Locate the cell with the specified text and output its (X, Y) center coordinate. 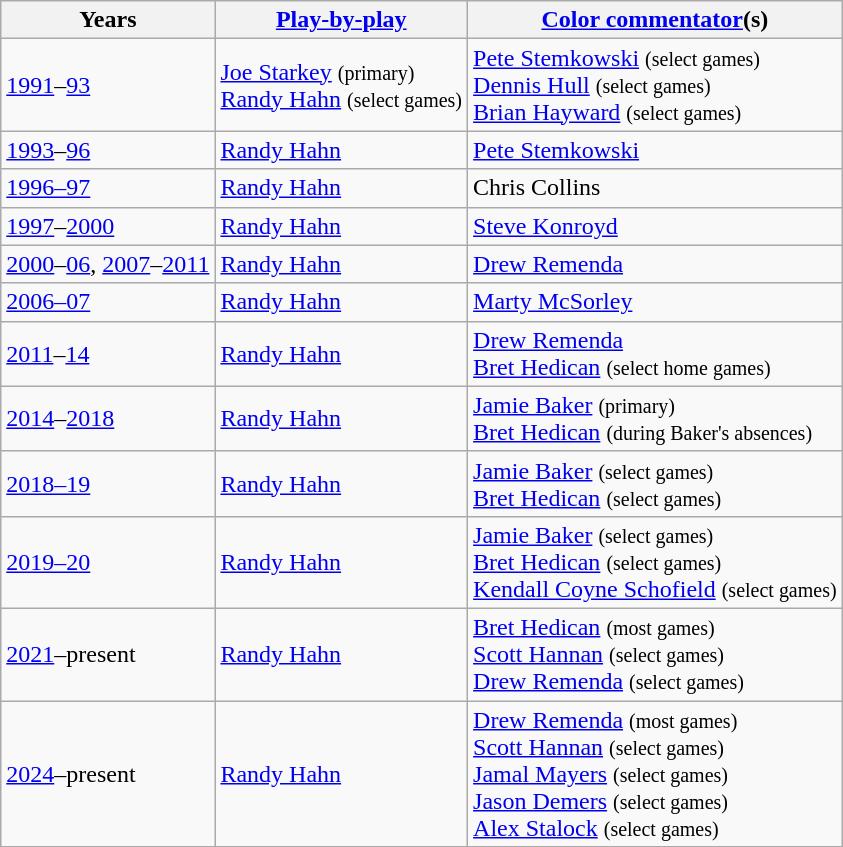
Pete Stemkowski (656, 150)
2006–07 (108, 302)
Jamie Baker (primary)Bret Hedican (during Baker's absences) (656, 418)
2021–present (108, 654)
2018–19 (108, 484)
Color commentator(s) (656, 20)
2024–present (108, 773)
2014–2018 (108, 418)
1997–2000 (108, 226)
Drew RemendaBret Hedican (select home games) (656, 354)
Chris Collins (656, 188)
Marty McSorley (656, 302)
2000–06, 2007–2011 (108, 264)
Drew Remenda (most games)Scott Hannan (select games)Jamal Mayers (select games)Jason Demers (select games)Alex Stalock (select games) (656, 773)
Pete Stemkowski (select games)Dennis Hull (select games)Brian Hayward (select games) (656, 85)
2019–20 (108, 562)
Drew Remenda (656, 264)
Jamie Baker (select games)Bret Hedican (select games)Kendall Coyne Schofield (select games) (656, 562)
Steve Konroyd (656, 226)
Bret Hedican (most games)Scott Hannan (select games)Drew Remenda (select games) (656, 654)
2011–14 (108, 354)
Years (108, 20)
Play-by-play (342, 20)
Joe Starkey (primary)Randy Hahn (select games) (342, 85)
1996–97 (108, 188)
1991–93 (108, 85)
1993–96 (108, 150)
Jamie Baker (select games)Bret Hedican (select games) (656, 484)
